Provide the (X, Y) coordinate of the cell's center where the given text is located.  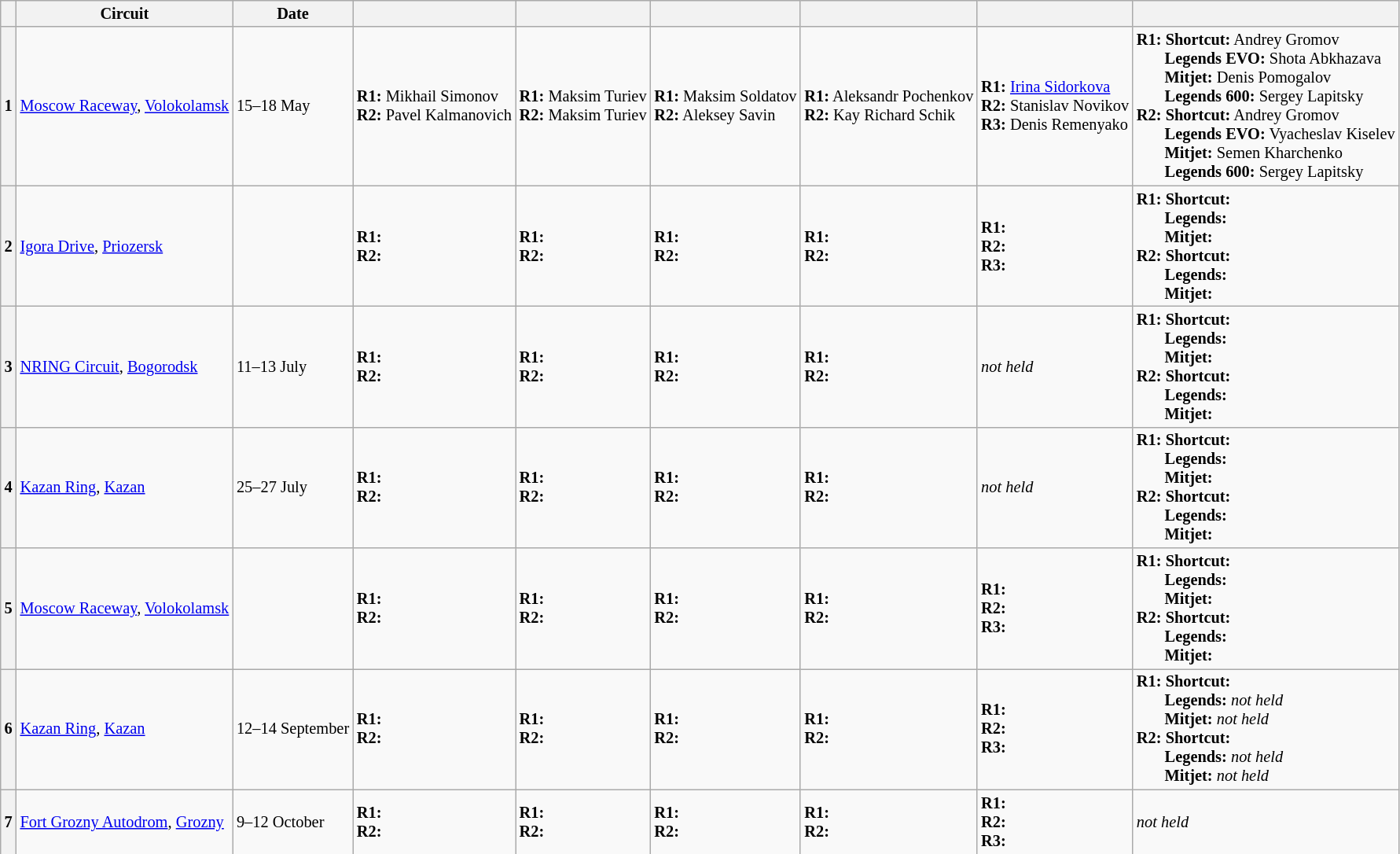
R1: Maksim TurievR2: Maksim Turiev (583, 106)
15–18 May (292, 106)
1 (9, 106)
Fort Grozny Autodrom, Grozny (124, 822)
3 (9, 366)
5 (9, 609)
9–12 October (292, 822)
25–27 July (292, 488)
R1: Maksim SoldatovR2: Aleksey Savin (725, 106)
Igora Drive, Priozersk (124, 246)
12–14 September (292, 729)
R1: Mikhail SimonovR2: Pavel Kalmanovich (434, 106)
11–13 July (292, 366)
4 (9, 488)
Date (292, 13)
6 (9, 729)
2 (9, 246)
R1: Irina SidorkovaR2: Stanislav NovikovR3: Denis Remenyako (1055, 106)
NRING Circuit, Bogorodsk (124, 366)
7 (9, 822)
Circuit (124, 13)
R1: Aleksandr PochenkovR2: Kay Richard Schik (888, 106)
R1: Shortcut: Legends: not held Mitjet: not heldR2: Shortcut: Legends: not held Mitjet: not held (1266, 729)
